Provide the [X, Y] coordinate of the cell's center where the given text is located.  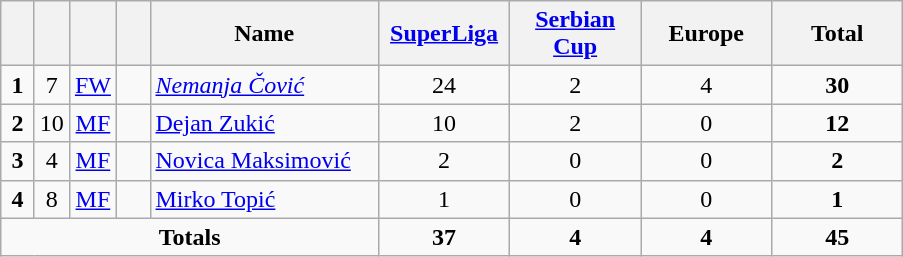
Mirko Topić [264, 199]
30 [838, 85]
Totals [190, 237]
3 [18, 161]
Novica Maksimović [264, 161]
7 [52, 85]
Europe [706, 34]
SuperLiga [444, 34]
12 [838, 123]
45 [838, 237]
Nemanja Čović [264, 85]
FW [92, 85]
Name [264, 34]
24 [444, 85]
37 [444, 237]
Dejan Zukić [264, 123]
Total [838, 34]
Serbian Cup [576, 34]
8 [52, 199]
